Return the [X, Y] coordinate for the center point of the cell that contains the specified text.  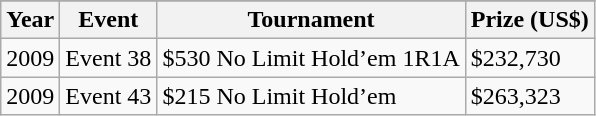
Event 43 [108, 96]
Event 38 [108, 58]
Year [30, 20]
Event [108, 20]
$232,730 [530, 58]
$215 No Limit Hold’em [311, 96]
Prize (US$) [530, 20]
$530 No Limit Hold’em 1R1A [311, 58]
Tournament [311, 20]
$263,323 [530, 96]
